Identify which cell holds the provided text, then report its [X, Y] central coordinate. 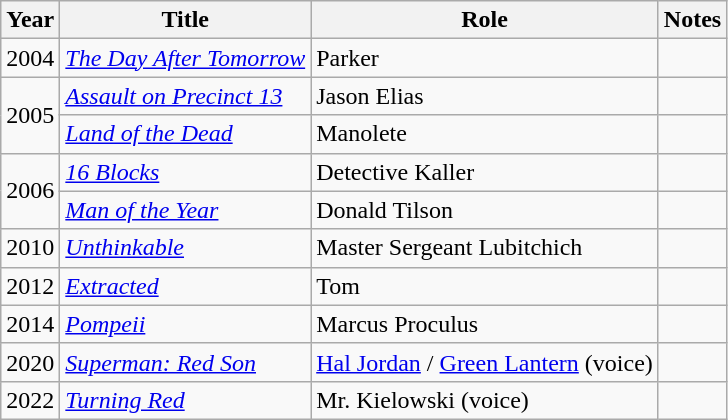
Master Sergeant Lubitchich [485, 248]
Extracted [186, 286]
Detective Kaller [485, 172]
Manolete [485, 134]
Superman: Red Son [186, 362]
16 Blocks [186, 172]
The Day After Tomorrow [186, 58]
2006 [30, 191]
Land of the Dead [186, 134]
Tom [485, 286]
Hal Jordan / Green Lantern (voice) [485, 362]
2010 [30, 248]
Jason Elias [485, 96]
Marcus Proculus [485, 324]
Notes [692, 20]
Man of the Year [186, 210]
2004 [30, 58]
Donald Tilson [485, 210]
Parker [485, 58]
Year [30, 20]
2014 [30, 324]
2022 [30, 400]
Mr. Kielowski (voice) [485, 400]
Assault on Precinct 13 [186, 96]
2012 [30, 286]
Title [186, 20]
Pompeii [186, 324]
Turning Red [186, 400]
2005 [30, 115]
Role [485, 20]
2020 [30, 362]
Unthinkable [186, 248]
